Detect which cell encompasses the target text, then output its [x, y] center coordinate. 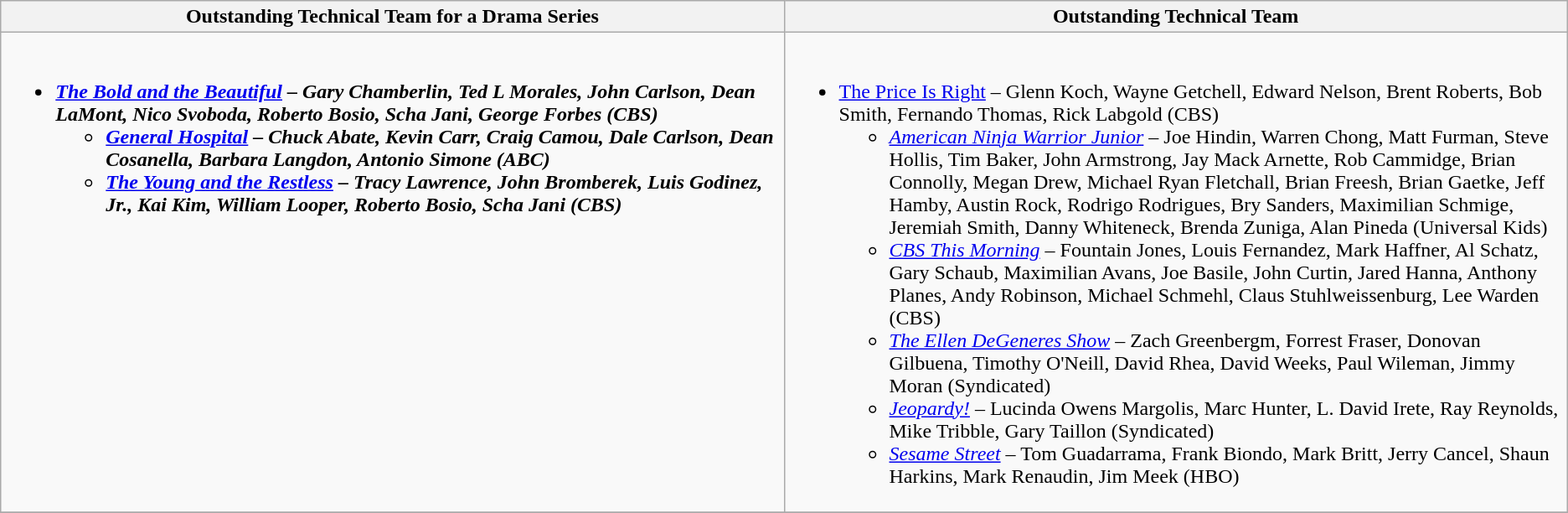
Outstanding Technical Team [1176, 17]
Outstanding Technical Team for a Drama Series [392, 17]
